Scan for the cell matching the given text and deliver its (x, y) coordinate at center. 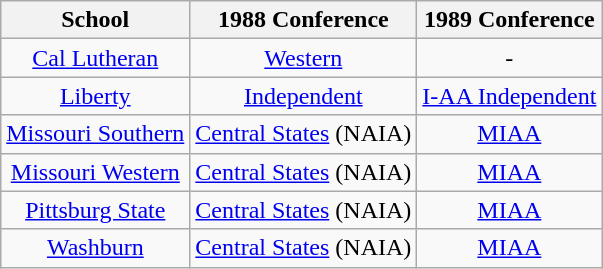
Missouri Western (96, 172)
School (96, 20)
Washburn (96, 248)
Independent (304, 96)
I-AA Independent (510, 96)
Liberty (96, 96)
1989 Conference (510, 20)
Missouri Southern (96, 134)
Pittsburg State (96, 210)
- (510, 58)
Cal Lutheran (96, 58)
1988 Conference (304, 20)
Western (304, 58)
